Search for the cell housing the specified text and yield its (x, y) center coordinate. 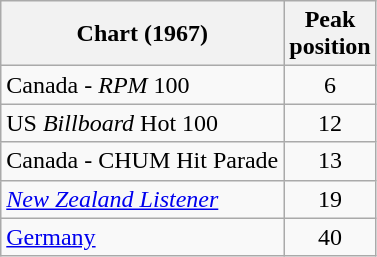
New Zealand Listener (142, 199)
40 (330, 237)
Germany (142, 237)
19 (330, 199)
6 (330, 85)
US Billboard Hot 100 (142, 123)
13 (330, 161)
Canada - CHUM Hit Parade (142, 161)
12 (330, 123)
Chart (1967) (142, 34)
Peak position (330, 34)
Canada - RPM 100 (142, 85)
